Return the [x, y] coordinate for the center point of the cell that contains the specified text.  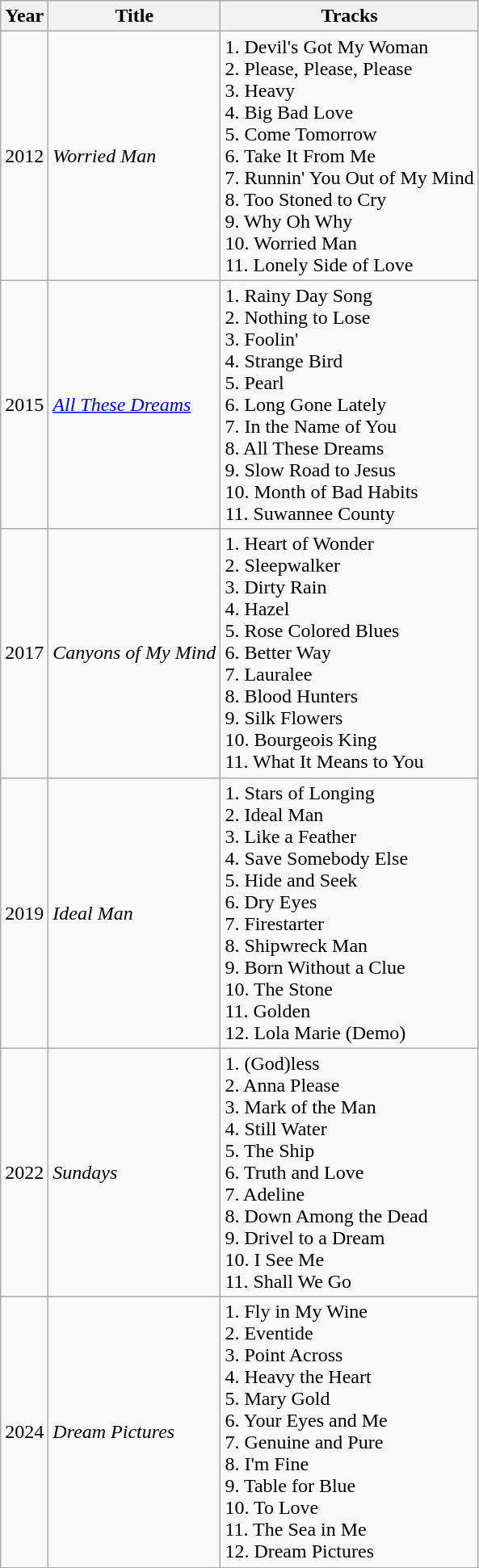
2012 [24, 156]
Worried Man [134, 156]
Ideal Man [134, 912]
Tracks [349, 16]
Title [134, 16]
2017 [24, 653]
2024 [24, 1432]
All These Dreams [134, 405]
Year [24, 16]
2022 [24, 1172]
2015 [24, 405]
Canyons of My Mind [134, 653]
Dream Pictures [134, 1432]
2019 [24, 912]
Sundays [134, 1172]
